Pinpoint the cell where the given text exists, returning its (X, Y) midpoint coordinate. 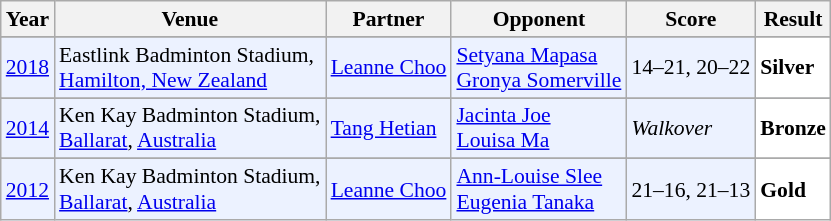
2014 (28, 128)
2018 (28, 68)
Opponent (538, 19)
Bronze (793, 128)
Eastlink Badminton Stadium,Hamilton, New Zealand (190, 68)
14–21, 20–22 (690, 68)
Gold (793, 190)
Year (28, 19)
Score (690, 19)
21–16, 21–13 (690, 190)
Walkover (690, 128)
Jacinta Joe Louisa Ma (538, 128)
Result (793, 19)
2012 (28, 190)
Setyana Mapasa Gronya Somerville (538, 68)
Venue (190, 19)
Ann-Louise Slee Eugenia Tanaka (538, 190)
Silver (793, 68)
Partner (389, 19)
Tang Hetian (389, 128)
